For the text-containing cell, return its midpoint in [x, y] coordinate format. 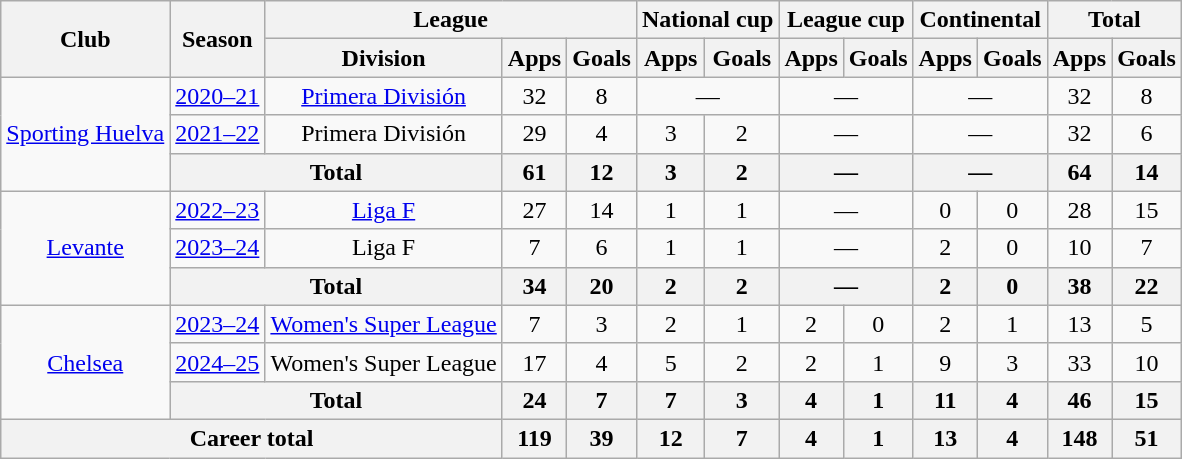
2024–25 [218, 362]
119 [534, 438]
2022–23 [218, 210]
Sporting Huelva [86, 134]
Season [218, 39]
League cup [846, 20]
9 [945, 362]
51 [1147, 438]
2020–21 [218, 96]
24 [534, 400]
20 [602, 286]
11 [945, 400]
28 [1079, 210]
38 [1079, 286]
22 [1147, 286]
39 [602, 438]
National cup [707, 20]
17 [534, 362]
Levante [86, 248]
61 [534, 172]
148 [1079, 438]
Continental [980, 20]
46 [1079, 400]
64 [1079, 172]
34 [534, 286]
Division [384, 58]
Club [86, 39]
Chelsea [86, 362]
29 [534, 134]
League [451, 20]
27 [534, 210]
33 [1079, 362]
Career total [252, 438]
2021–22 [218, 134]
